For the text-containing cell, return its midpoint in [x, y] coordinate format. 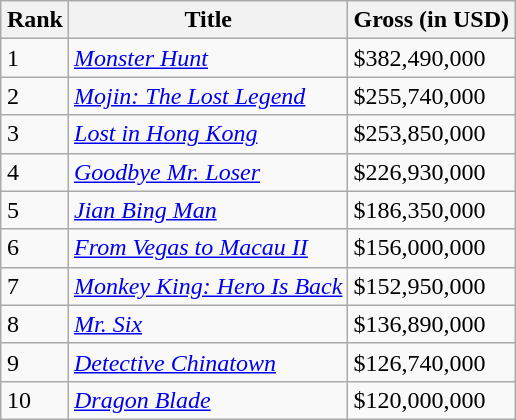
7 [34, 286]
$120,000,000 [432, 400]
6 [34, 248]
9 [34, 362]
Detective Chinatown [208, 362]
Title [208, 20]
$382,490,000 [432, 58]
Mojin: The Lost Legend [208, 96]
$136,890,000 [432, 324]
Goodbye Mr. Loser [208, 172]
4 [34, 172]
8 [34, 324]
Rank [34, 20]
$126,740,000 [432, 362]
$186,350,000 [432, 210]
$226,930,000 [432, 172]
Monkey King: Hero Is Back [208, 286]
Dragon Blade [208, 400]
$152,950,000 [432, 286]
Mr. Six [208, 324]
From Vegas to Macau II [208, 248]
2 [34, 96]
3 [34, 134]
5 [34, 210]
$255,740,000 [432, 96]
$253,850,000 [432, 134]
Jian Bing Man [208, 210]
1 [34, 58]
Monster Hunt [208, 58]
Gross (in USD) [432, 20]
$156,000,000 [432, 248]
10 [34, 400]
Lost in Hong Kong [208, 134]
